Extract the [X, Y] coordinate from the center of the cell holding the provided text.  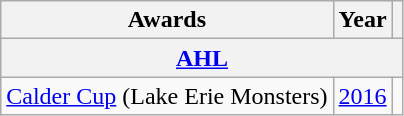
2016 [362, 96]
AHL [202, 58]
Year [362, 20]
Calder Cup (Lake Erie Monsters) [167, 96]
Awards [167, 20]
